Scan for the cell matching the given text and deliver its [X, Y] coordinate at center. 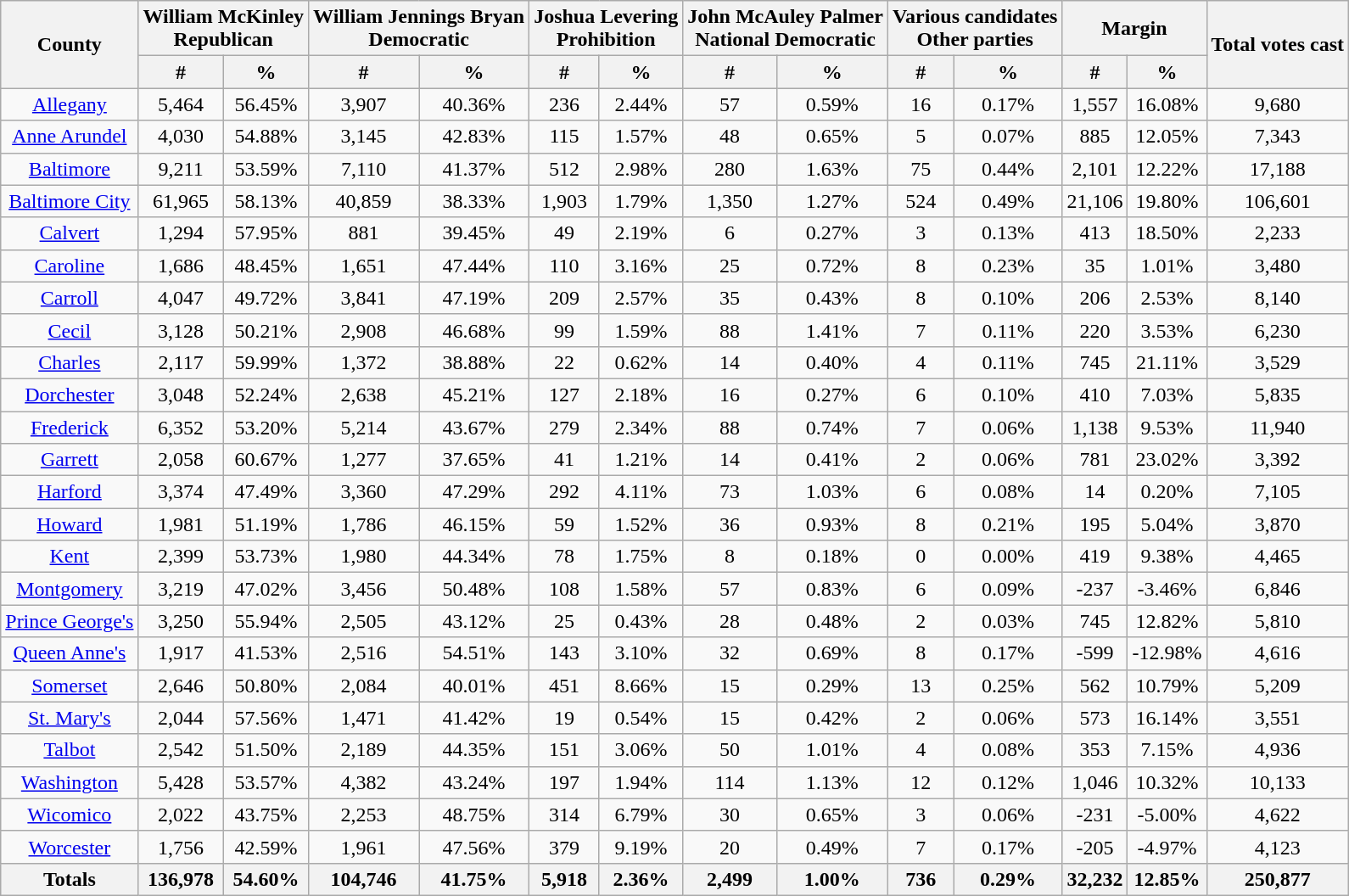
0.03% [1008, 621]
99 [565, 330]
St. Mary's [70, 718]
206 [1094, 298]
47.49% [266, 492]
53.73% [266, 557]
136,978 [181, 879]
-599 [1094, 653]
2,253 [364, 815]
5,464 [181, 104]
1,980 [364, 557]
Cecil [70, 330]
9,211 [181, 169]
41.53% [266, 653]
0.93% [831, 524]
19.80% [1167, 201]
54.60% [266, 879]
32,232 [1094, 879]
0 [921, 557]
0.62% [641, 362]
1.94% [641, 782]
43.67% [474, 427]
2.98% [641, 169]
3,551 [1278, 718]
9.53% [1167, 427]
48.45% [266, 266]
73 [730, 492]
1,294 [181, 233]
2,233 [1278, 233]
47.02% [266, 589]
47.29% [474, 492]
4,616 [1278, 653]
3.06% [641, 750]
2,399 [181, 557]
21,106 [1094, 201]
9,680 [1278, 104]
3,048 [181, 395]
2.44% [641, 104]
4,465 [1278, 557]
7,110 [364, 169]
53.57% [266, 782]
8.66% [641, 686]
7,343 [1278, 137]
0.23% [1008, 266]
61,965 [181, 201]
Garrett [70, 460]
49.72% [266, 298]
1,981 [181, 524]
104,746 [364, 879]
3,529 [1278, 362]
43.12% [474, 621]
0.74% [831, 427]
4,622 [1278, 815]
10,133 [1278, 782]
Calvert [70, 233]
50.21% [266, 330]
1.57% [641, 137]
40,859 [364, 201]
16.14% [1167, 718]
41.75% [474, 879]
2,542 [181, 750]
4.11% [641, 492]
30 [730, 815]
2.36% [641, 879]
353 [1094, 750]
6,230 [1278, 330]
2,101 [1094, 169]
57.95% [266, 233]
16.08% [1167, 104]
-4.97% [1167, 847]
7,105 [1278, 492]
881 [364, 233]
3,360 [364, 492]
5.04% [1167, 524]
21.11% [1167, 362]
47.19% [474, 298]
28 [730, 621]
12.22% [1167, 169]
18.50% [1167, 233]
1,961 [364, 847]
236 [565, 104]
1,686 [181, 266]
2,908 [364, 330]
197 [565, 782]
56.45% [266, 104]
12.85% [1167, 879]
5,428 [181, 782]
12 [921, 782]
9.38% [1167, 557]
Charles [70, 362]
2,084 [364, 686]
3,145 [364, 137]
Prince George's [70, 621]
0.00% [1008, 557]
6.79% [641, 815]
32 [730, 653]
1,651 [364, 266]
106,601 [1278, 201]
108 [565, 589]
46.15% [474, 524]
Queen Anne's [70, 653]
47.44% [474, 266]
12.05% [1167, 137]
5,918 [565, 879]
2,638 [364, 395]
2.18% [641, 395]
41 [565, 460]
3,128 [181, 330]
Dorchester [70, 395]
-231 [1094, 815]
Various candidatesOther parties [975, 29]
5,214 [364, 427]
Harford [70, 492]
143 [565, 653]
0.72% [831, 266]
17,188 [1278, 169]
3.10% [641, 653]
1,917 [181, 653]
379 [565, 847]
Caroline [70, 266]
52.24% [266, 395]
Allegany [70, 104]
1.52% [641, 524]
781 [1094, 460]
6,846 [1278, 589]
41.37% [474, 169]
1.58% [641, 589]
58.13% [266, 201]
2,505 [364, 621]
3,870 [1278, 524]
50.80% [266, 686]
75 [921, 169]
110 [565, 266]
6,352 [181, 427]
0.20% [1167, 492]
5,835 [1278, 395]
0.48% [831, 621]
Howard [70, 524]
1,372 [364, 362]
524 [921, 201]
151 [565, 750]
451 [565, 686]
39.45% [474, 233]
2,044 [181, 718]
2,022 [181, 815]
292 [565, 492]
Baltimore City [70, 201]
4,123 [1278, 847]
40.36% [474, 104]
0.40% [831, 362]
44.35% [474, 750]
Talbot [70, 750]
Kent [70, 557]
1.00% [831, 879]
37.65% [474, 460]
Montgomery [70, 589]
2,117 [181, 362]
7.03% [1167, 395]
10.79% [1167, 686]
42.83% [474, 137]
53.59% [266, 169]
1.03% [831, 492]
43.75% [266, 815]
45.21% [474, 395]
1,138 [1094, 427]
2,516 [364, 653]
Totals [70, 879]
2,189 [364, 750]
0.54% [641, 718]
Wicomico [70, 815]
1.79% [641, 201]
3,480 [1278, 266]
50.48% [474, 589]
5 [921, 137]
10.32% [1167, 782]
54.51% [474, 653]
1,557 [1094, 104]
562 [1094, 686]
36 [730, 524]
0.69% [831, 653]
736 [921, 879]
0.59% [831, 104]
County [70, 44]
1.41% [831, 330]
22 [565, 362]
413 [1094, 233]
Total votes cast [1278, 44]
3.53% [1167, 330]
59 [565, 524]
127 [565, 395]
2.34% [641, 427]
4,030 [181, 137]
54.88% [266, 137]
0.13% [1008, 233]
5,810 [1278, 621]
60.67% [266, 460]
Worcester [70, 847]
13 [921, 686]
1.63% [831, 169]
50 [730, 750]
William McKinleyRepublican [224, 29]
Somerset [70, 686]
573 [1094, 718]
2,058 [181, 460]
38.88% [474, 362]
John McAuley PalmerNational Democratic [786, 29]
Baltimore [70, 169]
48.75% [474, 815]
59.99% [266, 362]
Anne Arundel [70, 137]
419 [1094, 557]
51.50% [266, 750]
1,350 [730, 201]
-237 [1094, 589]
114 [730, 782]
12.82% [1167, 621]
512 [565, 169]
40.01% [474, 686]
9.19% [641, 847]
5,209 [1278, 686]
1.27% [831, 201]
Washington [70, 782]
53.20% [266, 427]
0.44% [1008, 169]
78 [565, 557]
42.59% [266, 847]
-205 [1094, 847]
3,456 [364, 589]
3,841 [364, 298]
0.18% [831, 557]
4,382 [364, 782]
885 [1094, 137]
3,392 [1278, 460]
0.41% [831, 460]
1,471 [364, 718]
1,903 [565, 201]
23.02% [1167, 460]
3,219 [181, 589]
2.19% [641, 233]
410 [1094, 395]
250,877 [1278, 879]
51.19% [266, 524]
4,936 [1278, 750]
8,140 [1278, 298]
115 [565, 137]
0.25% [1008, 686]
11,940 [1278, 427]
1.59% [641, 330]
William Jennings BryanDemocratic [419, 29]
47.56% [474, 847]
46.68% [474, 330]
1,046 [1094, 782]
195 [1094, 524]
55.94% [266, 621]
Joshua LeveringProhibition [606, 29]
20 [730, 847]
Frederick [70, 427]
48 [730, 137]
1.13% [831, 782]
43.24% [474, 782]
7.15% [1167, 750]
38.33% [474, 201]
Carroll [70, 298]
0.21% [1008, 524]
2,499 [730, 879]
2.53% [1167, 298]
0.83% [831, 589]
2,646 [181, 686]
209 [565, 298]
2.57% [641, 298]
220 [1094, 330]
44.34% [474, 557]
280 [730, 169]
1.75% [641, 557]
57.56% [266, 718]
19 [565, 718]
3,250 [181, 621]
4,047 [181, 298]
3,374 [181, 492]
3.16% [641, 266]
-3.46% [1167, 589]
1,277 [364, 460]
-12.98% [1167, 653]
0.09% [1008, 589]
-5.00% [1167, 815]
1.21% [641, 460]
3,907 [364, 104]
0.07% [1008, 137]
41.42% [474, 718]
1,756 [181, 847]
279 [565, 427]
Margin [1134, 29]
0.42% [831, 718]
1,786 [364, 524]
314 [565, 815]
0.12% [1008, 782]
49 [565, 233]
